Capture the cell that displays the provided text and extract its [x, y] central coordinate. 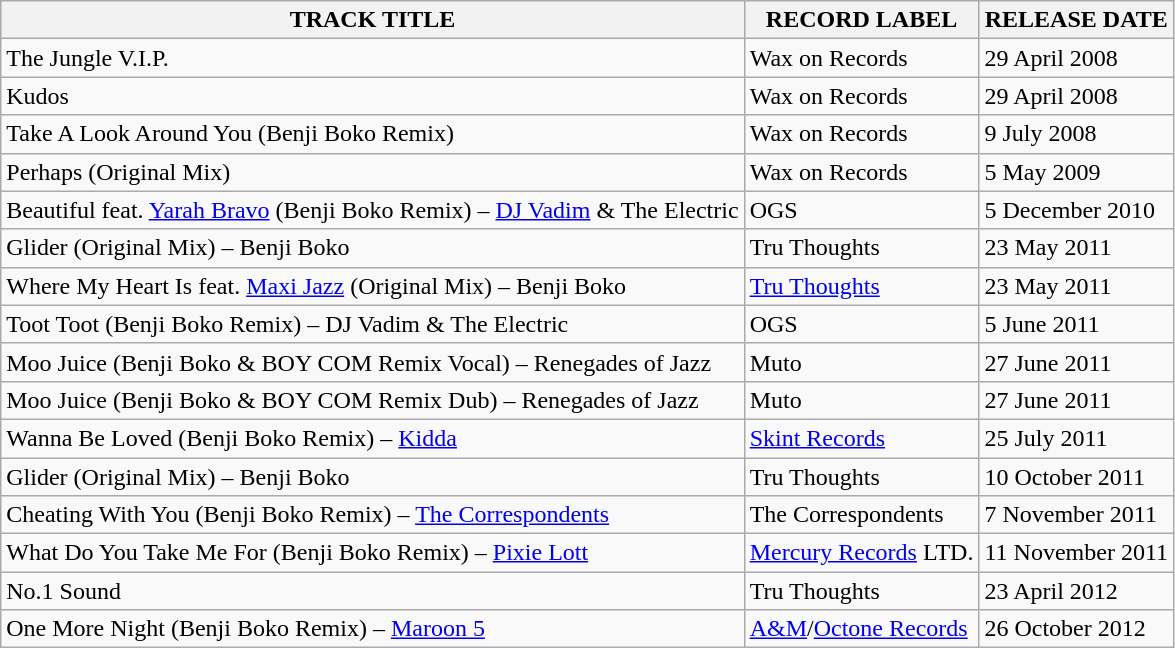
What Do You Take Me For (Benji Boko Remix) – Pixie Lott [372, 553]
25 July 2011 [1076, 438]
TRACK TITLE [372, 20]
The Correspondents [862, 515]
One More Night (Benji Boko Remix) – Maroon 5 [372, 629]
26 October 2012 [1076, 629]
Mercury Records LTD. [862, 553]
Beautiful feat. Yarah Bravo (Benji Boko Remix) – DJ Vadim & The Electric [372, 210]
Skint Records [862, 438]
23 April 2012 [1076, 591]
Cheating With You (Benji Boko Remix) – The Correspondents [372, 515]
Take A Look Around You (Benji Boko Remix) [372, 134]
10 October 2011 [1076, 477]
5 June 2011 [1076, 324]
Perhaps (Original Mix) [372, 172]
9 July 2008 [1076, 134]
RELEASE DATE [1076, 20]
11 November 2011 [1076, 553]
Toot Toot (Benji Boko Remix) – DJ Vadim & The Electric [372, 324]
5 December 2010 [1076, 210]
Moo Juice (Benji Boko & BOY COM Remix Vocal) – Renegades of Jazz [372, 362]
Where My Heart Is feat. Maxi Jazz (Original Mix) – Benji Boko [372, 286]
A&M/Octone Records [862, 629]
Kudos [372, 96]
5 May 2009 [1076, 172]
Wanna Be Loved (Benji Boko Remix) – Kidda [372, 438]
The Jungle V.I.P. [372, 58]
Moo Juice (Benji Boko & BOY COM Remix Dub) – Renegades of Jazz [372, 400]
RECORD LABEL [862, 20]
No.1 Sound [372, 591]
7 November 2011 [1076, 515]
